Return the (X, Y) coordinate for the center point of the cell that contains the specified text.  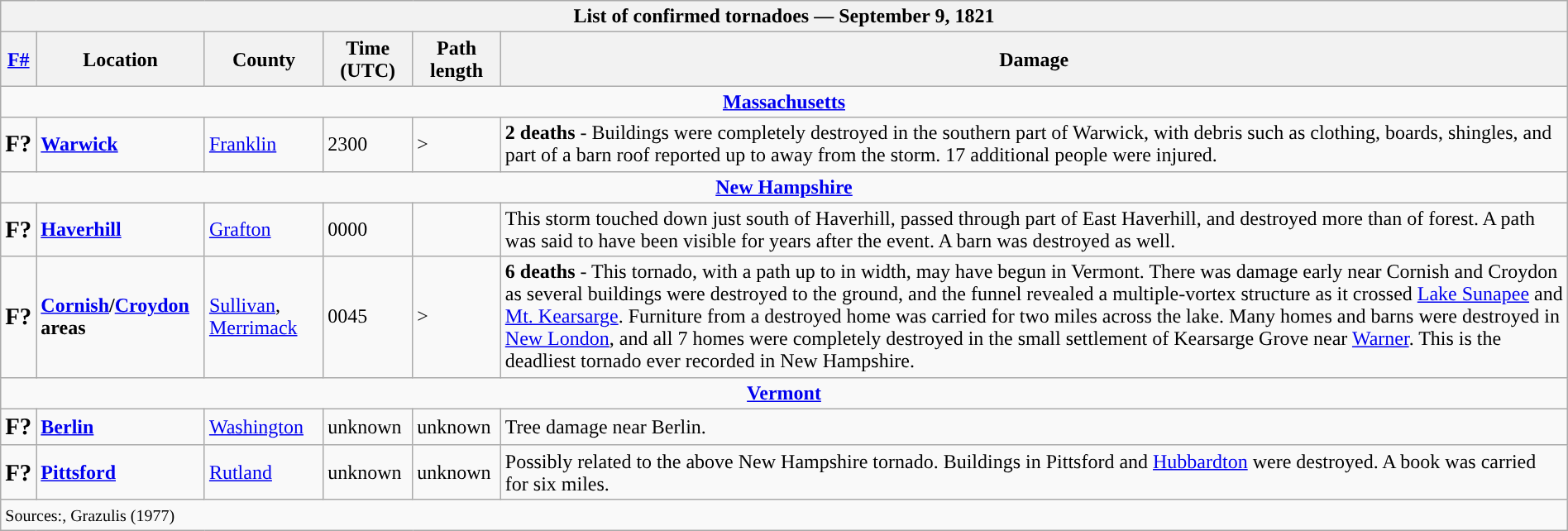
F# (18, 60)
Rutland (263, 471)
Sullivan, Merrimack (263, 317)
Pittsford (121, 471)
0045 (368, 317)
Warwick (121, 144)
Time (UTC) (368, 60)
Possibly related to the above New Hampshire tornado. Buildings in Pittsford and Hubbardton were destroyed. A book was carried for six miles. (1034, 471)
Washington (263, 427)
Vermont (784, 393)
Location (121, 60)
Sources:, Grazulis (1977) (784, 514)
List of confirmed tornadoes — September 9, 1821 (784, 17)
Grafton (263, 230)
New Hampshire (784, 187)
Haverhill (121, 230)
Tree damage near Berlin. (1034, 427)
Damage (1034, 60)
Berlin (121, 427)
County (263, 60)
Cornish/Croydon areas (121, 317)
0000 (368, 230)
Path length (457, 60)
2300 (368, 144)
Franklin (263, 144)
Massachusetts (784, 102)
